Identify which cell holds the provided text, then report its (X, Y) central coordinate. 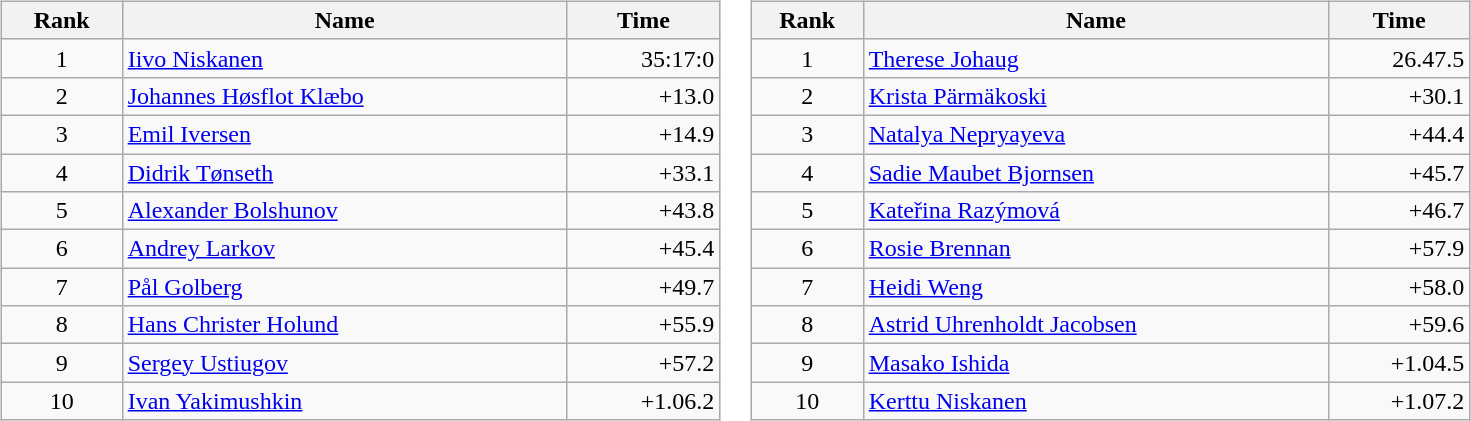
Therese Johaug (1096, 58)
Kerttu Niskanen (1096, 401)
Alexander Bolshunov (344, 211)
+43.8 (643, 211)
+1.06.2 (643, 401)
26.47.5 (1400, 58)
+33.1 (643, 173)
+45.7 (1400, 173)
+59.6 (1400, 325)
+30.1 (1400, 96)
+46.7 (1400, 211)
+13.0 (643, 96)
Masako Ishida (1096, 363)
Iivo Niskanen (344, 58)
+58.0 (1400, 287)
35:17:0 (643, 58)
Didrik Tønseth (344, 173)
Andrey Larkov (344, 249)
+57.2 (643, 363)
+49.7 (643, 287)
Sergey Ustiugov (344, 363)
Rosie Brennan (1096, 249)
Astrid Uhrenholdt Jacobsen (1096, 325)
Sadie Maubet Bjornsen (1096, 173)
+1.07.2 (1400, 401)
Heidi Weng (1096, 287)
Natalya Nepryayeva (1096, 134)
+44.4 (1400, 134)
+14.9 (643, 134)
Ivan Yakimushkin (344, 401)
Johannes Høsflot Klæbo (344, 96)
Emil Iversen (344, 134)
Pål Golberg (344, 287)
Kateřina Razýmová (1096, 211)
+45.4 (643, 249)
+55.9 (643, 325)
+57.9 (1400, 249)
Hans Christer Holund (344, 325)
+1.04.5 (1400, 363)
Krista Pärmäkoski (1096, 96)
